Return [X, Y] of the center of cell containing provided text 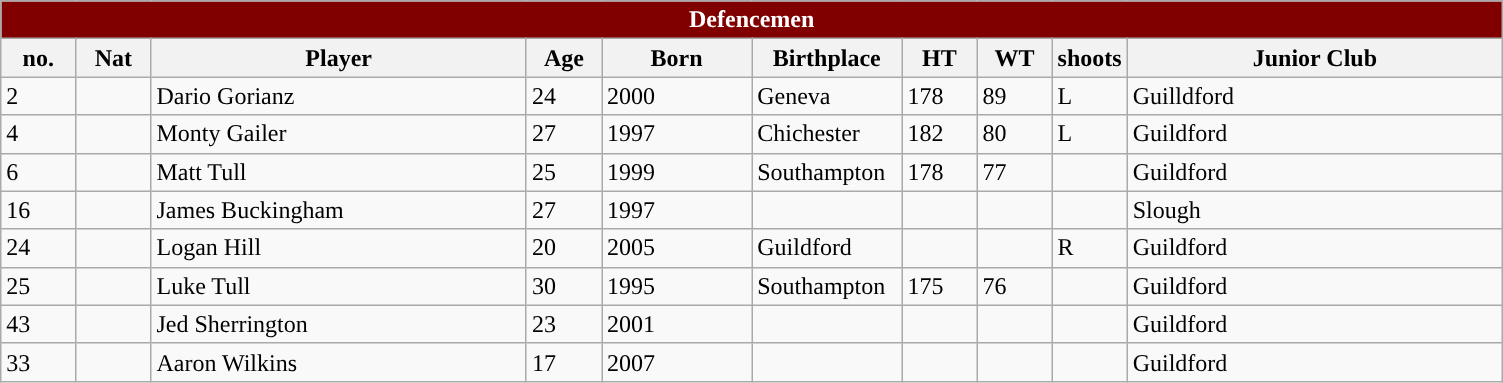
4 [38, 134]
76 [1014, 286]
Age [564, 58]
2 [38, 96]
Guilldford [1314, 96]
Slough [1314, 210]
2007 [677, 362]
30 [564, 286]
Dario Gorianz [338, 96]
shoots [1090, 58]
WT [1014, 58]
2005 [677, 248]
20 [564, 248]
Player [338, 58]
R [1090, 248]
80 [1014, 134]
Logan Hill [338, 248]
Jed Sherrington [338, 324]
77 [1014, 172]
James Buckingham [338, 210]
Born [677, 58]
Geneva [827, 96]
Nat [114, 58]
1999 [677, 172]
182 [940, 134]
16 [38, 210]
Aaron Wilkins [338, 362]
175 [940, 286]
89 [1014, 96]
HT [940, 58]
Monty Gailer [338, 134]
Birthplace [827, 58]
Defencemen [752, 20]
33 [38, 362]
6 [38, 172]
Junior Club [1314, 58]
Chichester [827, 134]
43 [38, 324]
17 [564, 362]
23 [564, 324]
no. [38, 58]
2001 [677, 324]
1995 [677, 286]
Luke Tull [338, 286]
2000 [677, 96]
Matt Tull [338, 172]
